Identify which cell holds the provided text, then report its (X, Y) central coordinate. 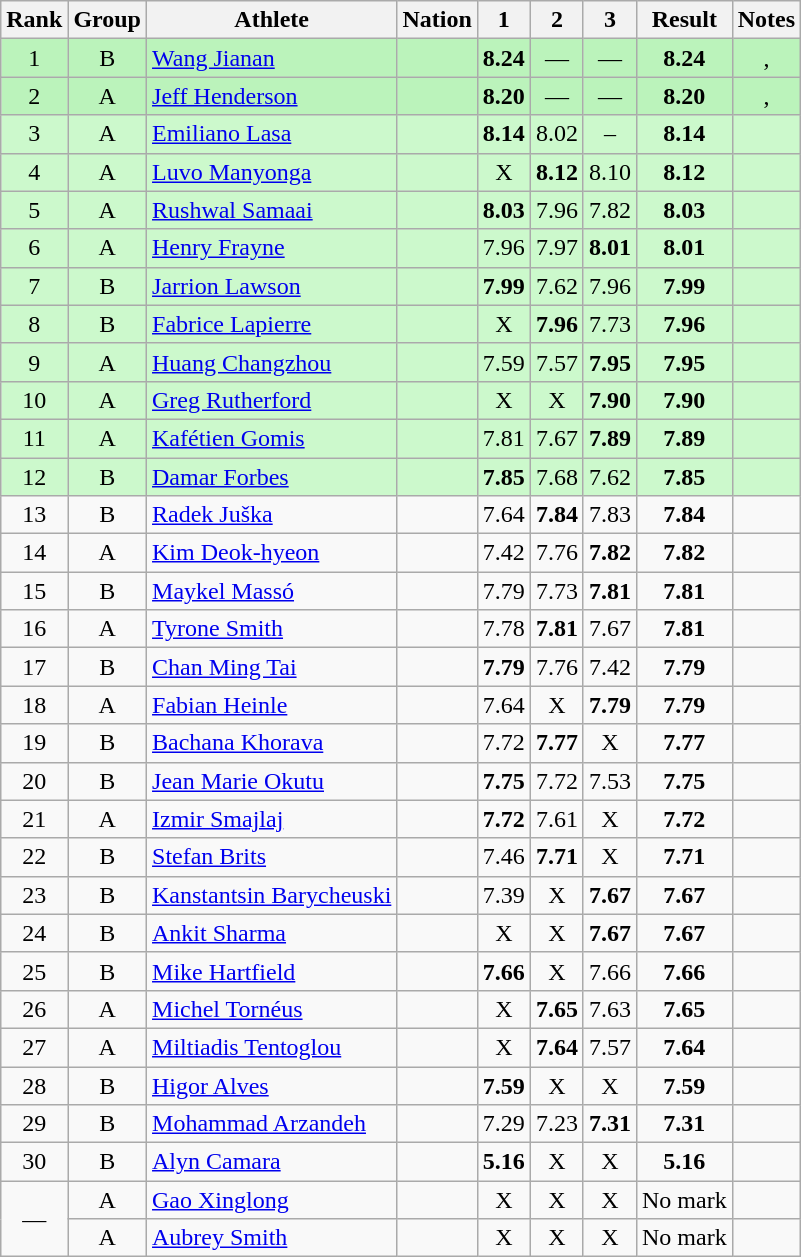
Luvo Manyonga (272, 172)
Gao Xinglong (272, 1200)
Kanstantsin Barycheuski (272, 895)
Emiliano Lasa (272, 134)
Tyrone Smith (272, 629)
Kim Deok-hyeon (272, 553)
Rushwal Samaai (272, 210)
8.02 (556, 134)
Miltiadis Tentoglou (272, 1047)
Kafétien Gomis (272, 438)
Athlete (272, 20)
16 (34, 629)
Stefan Brits (272, 857)
27 (34, 1047)
Alyn Camara (272, 1162)
Aubrey Smith (272, 1238)
4 (34, 172)
9 (34, 362)
6 (34, 248)
15 (34, 591)
8.10 (610, 172)
Jarrion Lawson (272, 286)
7.29 (504, 1124)
7.97 (556, 248)
Fabian Heinle (272, 705)
13 (34, 515)
Group (108, 20)
Greg Rutherford (272, 400)
29 (34, 1124)
Henry Frayne (272, 248)
Damar Forbes (272, 477)
7.46 (504, 857)
8 (34, 324)
Nation (437, 20)
18 (34, 705)
Wang Jianan (272, 58)
28 (34, 1085)
7.23 (556, 1124)
Mohammad Arzandeh (272, 1124)
20 (34, 781)
Fabrice Lapierre (272, 324)
7.61 (556, 819)
10 (34, 400)
Jean Marie Okutu (272, 781)
Mike Hartfield (272, 971)
7.53 (610, 781)
7.63 (610, 1009)
22 (34, 857)
12 (34, 477)
Izmir Smajlaj (272, 819)
7.83 (610, 515)
7.68 (556, 477)
Ankit Sharma (272, 933)
23 (34, 895)
7.78 (504, 629)
Radek Juška (272, 515)
5 (34, 210)
24 (34, 933)
19 (34, 743)
14 (34, 553)
17 (34, 667)
26 (34, 1009)
7.39 (504, 895)
Huang Changzhou (272, 362)
Notes (766, 20)
Rank (34, 20)
30 (34, 1162)
– (610, 134)
Michel Tornéus (272, 1009)
25 (34, 971)
11 (34, 438)
7 (34, 286)
Higor Alves (272, 1085)
Chan Ming Tai (272, 667)
Jeff Henderson (272, 96)
Result (684, 20)
Bachana Khorava (272, 743)
21 (34, 819)
Maykel Massó (272, 591)
